Scan for the cell matching the given text and deliver its (x, y) coordinate at center. 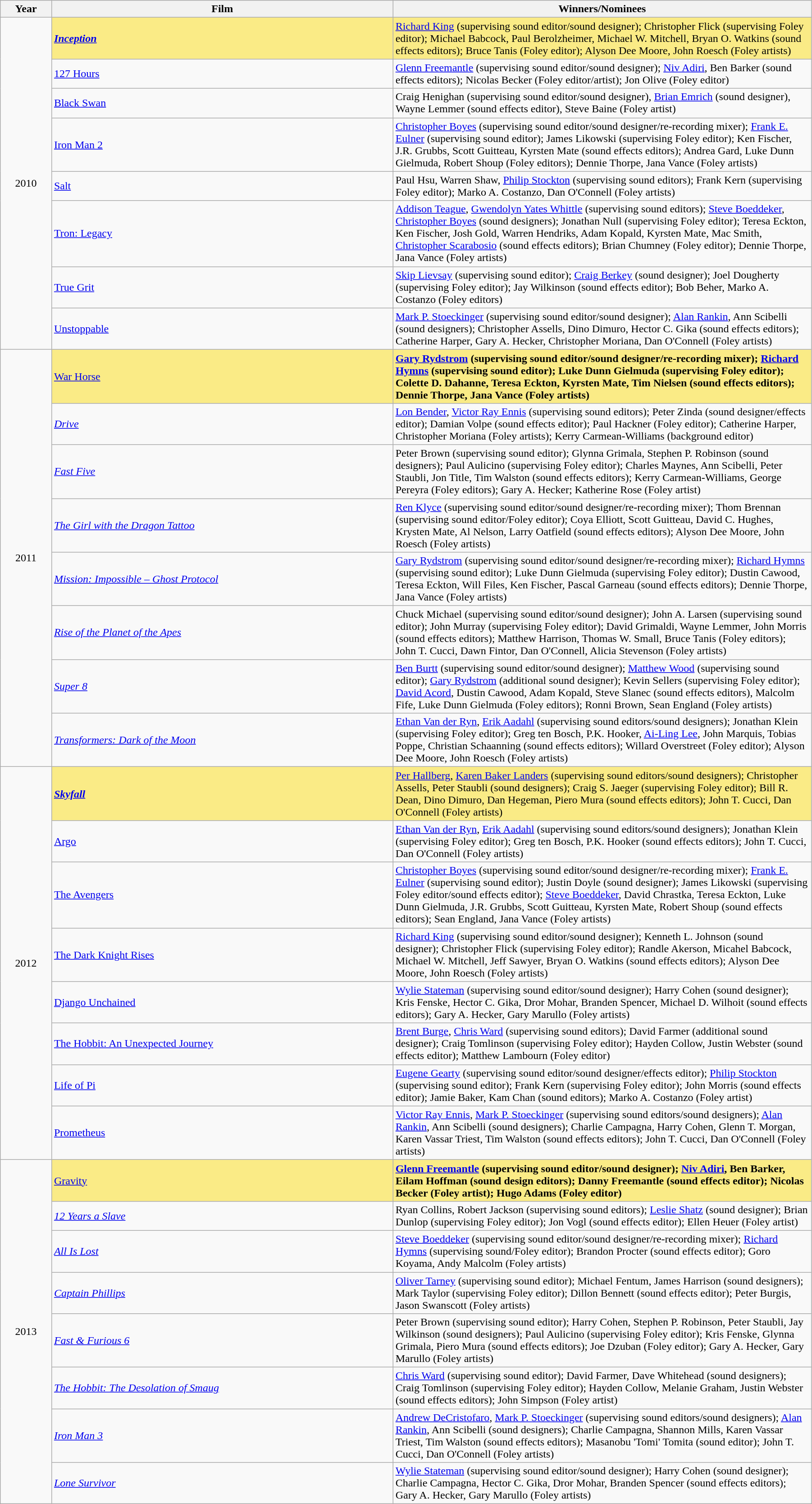
True Grit (222, 287)
Iron Man 3 (222, 1435)
Captain Phillips (222, 1293)
Fast & Furious 6 (222, 1341)
Drive (222, 424)
2013 (26, 1332)
Argo (222, 841)
Winners/Nominees (602, 9)
Lone Survivor (222, 1483)
Skyfall (222, 793)
Prometheus (222, 1133)
2012 (26, 963)
Super 8 (222, 686)
Transformers: Dark of the Moon (222, 740)
Rise of the Planet of the Apes (222, 633)
Salt (222, 186)
Gravity (222, 1180)
The Dark Knight Rises (222, 955)
Mission: Impossible – Ghost Protocol (222, 579)
Unstoppable (222, 329)
All Is Lost (222, 1251)
Inception (222, 38)
Django Unchained (222, 1002)
127 Hours (222, 74)
2011 (26, 558)
Year (26, 9)
Tron: Legacy (222, 234)
The Avengers (222, 895)
The Hobbit: An Unexpected Journey (222, 1044)
The Girl with the Dragon Tattoo (222, 526)
Film (222, 9)
War Horse (222, 376)
2010 (26, 183)
Life of Pi (222, 1085)
Black Swan (222, 103)
Fast Five (222, 472)
12 Years a Slave (222, 1215)
The Hobbit: The Desolation of Smaug (222, 1388)
Iron Man 2 (222, 144)
